Detect which cell encompasses the target text, then output its (X, Y) center coordinate. 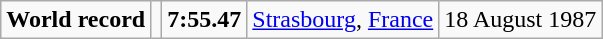
7:55.47 (204, 20)
Strasbourg, France (343, 20)
18 August 1987 (520, 20)
World record (76, 20)
